Provide the (x, y) coordinate of the cell's center where the given text is located.  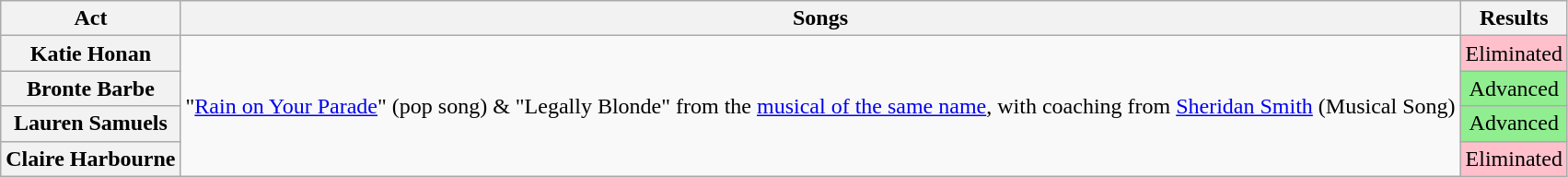
Claire Harbourne (90, 159)
Results (1514, 18)
Lauren Samuels (90, 124)
Katie Honan (90, 53)
"Rain on Your Parade" (pop song) & "Legally Blonde" from the musical of the same name, with coaching from Sheridan Smith (Musical Song) (820, 106)
Bronte Barbe (90, 88)
Songs (820, 18)
Act (90, 18)
